Identify which cell holds the provided text, then report its [x, y] central coordinate. 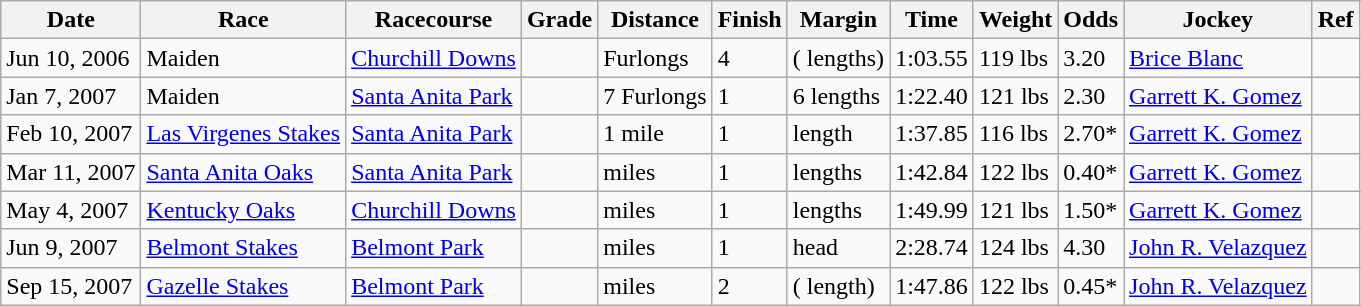
Odds [1091, 20]
Jun 10, 2006 [71, 58]
124 lbs [1015, 248]
Santa Anita Oaks [244, 172]
Finish [750, 20]
Sep 15, 2007 [71, 286]
Jun 9, 2007 [71, 248]
2 [750, 286]
116 lbs [1015, 134]
( length) [838, 286]
Belmont Stakes [244, 248]
length [838, 134]
6 lengths [838, 96]
Gazelle Stakes [244, 286]
4 [750, 58]
0.40* [1091, 172]
Feb 10, 2007 [71, 134]
Ref [1336, 20]
Race [244, 20]
head [838, 248]
2.70* [1091, 134]
Weight [1015, 20]
Jockey [1218, 20]
1:03.55 [932, 58]
( lengths) [838, 58]
3.20 [1091, 58]
Time [932, 20]
Furlongs [655, 58]
1 mile [655, 134]
1.50* [1091, 210]
2.30 [1091, 96]
Kentucky Oaks [244, 210]
Las Virgenes Stakes [244, 134]
Mar 11, 2007 [71, 172]
Date [71, 20]
Distance [655, 20]
Racecourse [434, 20]
1:22.40 [932, 96]
1:37.85 [932, 134]
1:42.84 [932, 172]
4.30 [1091, 248]
119 lbs [1015, 58]
1:49.99 [932, 210]
7 Furlongs [655, 96]
May 4, 2007 [71, 210]
Grade [559, 20]
Jan 7, 2007 [71, 96]
0.45* [1091, 286]
Brice Blanc [1218, 58]
1:47.86 [932, 286]
2:28.74 [932, 248]
Margin [838, 20]
